From the cell containing the given text, extract its center point as (X, Y) coordinate. 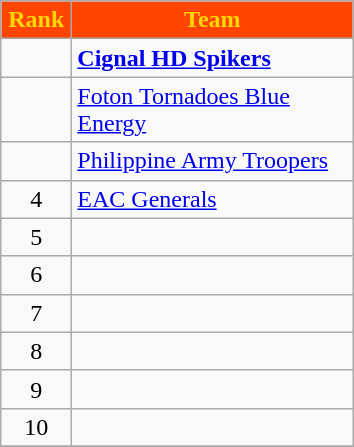
6 (36, 275)
Team (212, 20)
4 (36, 199)
EAC Generals (212, 199)
9 (36, 389)
8 (36, 351)
Rank (36, 20)
Foton Tornadoes Blue Energy (212, 110)
Philippine Army Troopers (212, 161)
5 (36, 237)
10 (36, 427)
Cignal HD Spikers (212, 58)
7 (36, 313)
